Return the (X, Y) coordinate for the center point of the cell that contains the specified text.  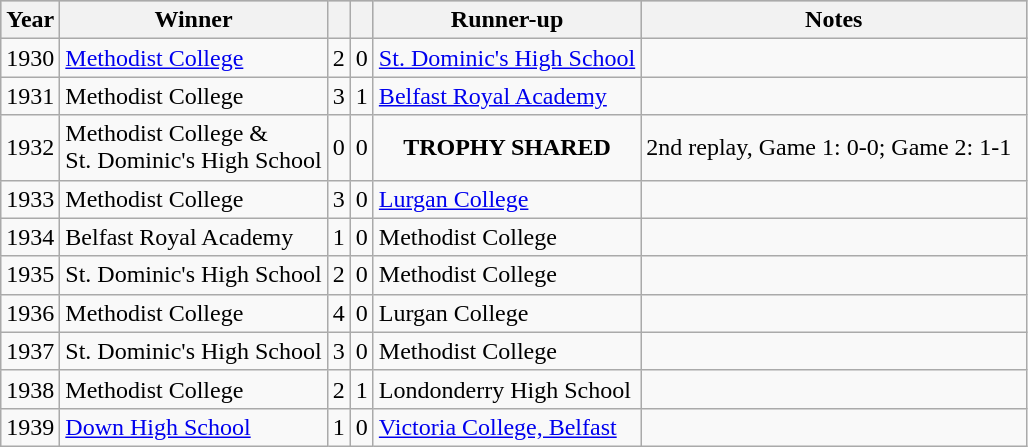
1931 (30, 96)
1939 (30, 427)
1937 (30, 351)
Londonderry High School (506, 389)
1936 (30, 313)
Victoria College, Belfast (506, 427)
Notes (834, 20)
TROPHY SHARED (506, 148)
1934 (30, 237)
Runner-up (506, 20)
1932 (30, 148)
1938 (30, 389)
Winner (194, 20)
Methodist College &St. Dominic's High School (194, 148)
Year (30, 20)
4 (338, 313)
1933 (30, 199)
1935 (30, 275)
2nd replay, Game 1: 0-0; Game 2: 1-1 (834, 148)
Down High School (194, 427)
1930 (30, 58)
